Detect which cell encompasses the target text, then output its [X, Y] center coordinate. 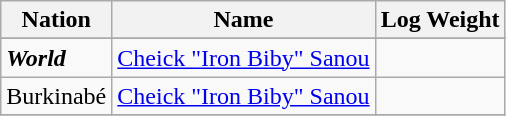
Burkinabé [56, 96]
World [56, 58]
Nation [56, 20]
Name [244, 20]
Log Weight [440, 20]
